Search for the cell housing the specified text and yield its (x, y) center coordinate. 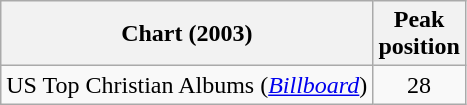
Chart (2003) (187, 34)
28 (419, 85)
Peakposition (419, 34)
US Top Christian Albums (Billboard) (187, 85)
